For the text-containing cell, return its midpoint in (X, Y) coordinate format. 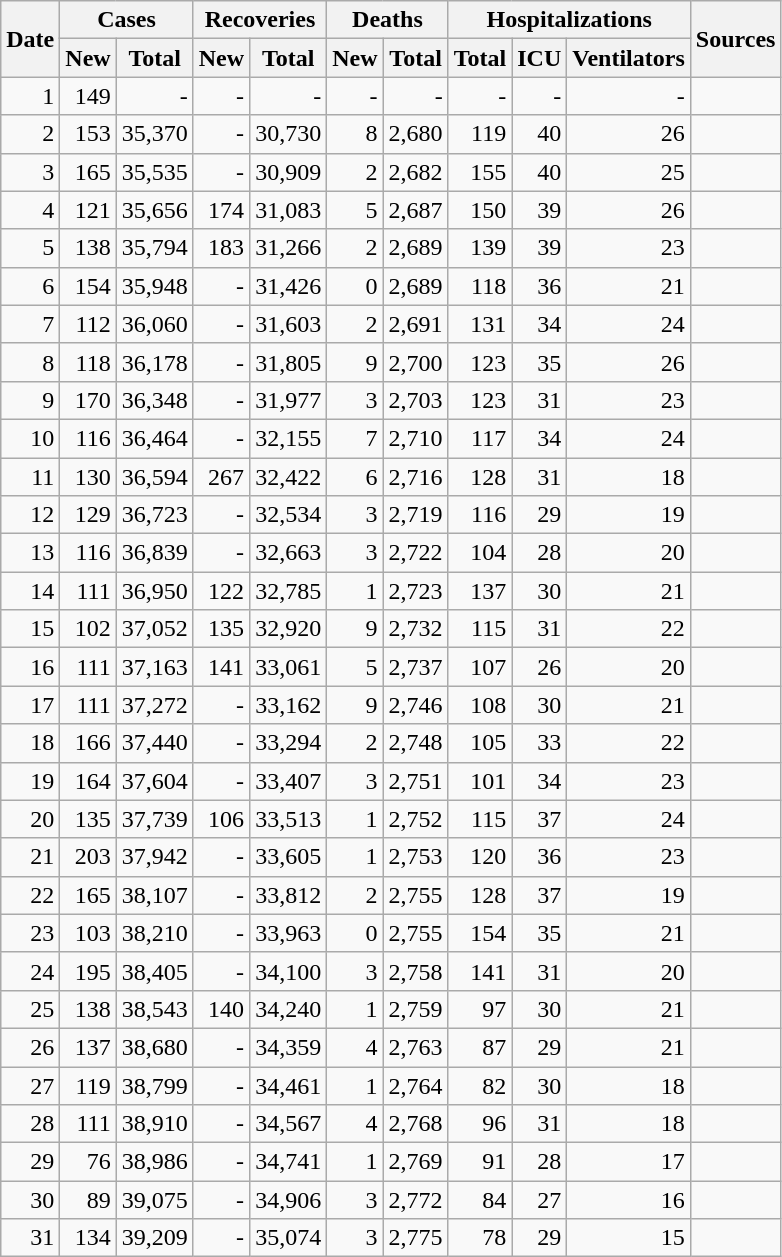
33,605 (288, 857)
Hospitalizations (569, 20)
2,758 (416, 971)
36,723 (154, 515)
2,680 (416, 134)
37,272 (154, 705)
32,155 (288, 438)
33,162 (288, 705)
10 (30, 438)
103 (88, 933)
13 (30, 553)
31,805 (288, 362)
34,567 (288, 1124)
122 (221, 591)
121 (88, 210)
32,534 (288, 515)
ICU (540, 58)
36,464 (154, 438)
139 (480, 248)
84 (480, 1200)
37,739 (154, 819)
2,682 (416, 172)
2,759 (416, 1009)
2,687 (416, 210)
155 (480, 172)
76 (88, 1162)
36,950 (154, 591)
32,422 (288, 477)
170 (88, 400)
2,703 (416, 400)
106 (221, 819)
11 (30, 477)
Ventilators (629, 58)
35,535 (154, 172)
36,060 (154, 324)
117 (480, 438)
36,178 (154, 362)
31,603 (288, 324)
2,723 (416, 591)
35,074 (288, 1238)
153 (88, 134)
108 (480, 705)
37,163 (154, 667)
2,719 (416, 515)
35,794 (154, 248)
30,909 (288, 172)
134 (88, 1238)
14 (30, 591)
97 (480, 1009)
33,407 (288, 781)
2,775 (416, 1238)
203 (88, 857)
105 (480, 743)
2,764 (416, 1085)
30,730 (288, 134)
37,440 (154, 743)
149 (88, 96)
31,426 (288, 286)
34,240 (288, 1009)
2,737 (416, 667)
89 (88, 1200)
2,746 (416, 705)
2,772 (416, 1200)
35,948 (154, 286)
2,769 (416, 1162)
Sources (736, 39)
33,963 (288, 933)
39,075 (154, 1200)
183 (221, 248)
2,768 (416, 1124)
2,722 (416, 553)
38,986 (154, 1162)
87 (480, 1047)
38,107 (154, 895)
32,663 (288, 553)
36,594 (154, 477)
82 (480, 1085)
38,210 (154, 933)
37,942 (154, 857)
2,700 (416, 362)
Recoveries (260, 20)
35,656 (154, 210)
129 (88, 515)
120 (480, 857)
31,266 (288, 248)
Deaths (388, 20)
32,920 (288, 629)
2,732 (416, 629)
2,763 (416, 1047)
38,910 (154, 1124)
34,906 (288, 1200)
107 (480, 667)
33,513 (288, 819)
Date (30, 39)
150 (480, 210)
96 (480, 1124)
32,785 (288, 591)
34,741 (288, 1162)
37,604 (154, 781)
2,748 (416, 743)
102 (88, 629)
2,716 (416, 477)
131 (480, 324)
112 (88, 324)
34,359 (288, 1047)
195 (88, 971)
2,710 (416, 438)
33,294 (288, 743)
2,691 (416, 324)
34,461 (288, 1085)
104 (480, 553)
Cases (126, 20)
101 (480, 781)
164 (88, 781)
38,799 (154, 1085)
36,839 (154, 553)
2,751 (416, 781)
174 (221, 210)
33 (540, 743)
37,052 (154, 629)
91 (480, 1162)
2,753 (416, 857)
267 (221, 477)
38,680 (154, 1047)
31,083 (288, 210)
38,543 (154, 1009)
34,100 (288, 971)
2,752 (416, 819)
33,812 (288, 895)
31,977 (288, 400)
33,061 (288, 667)
38,405 (154, 971)
35,370 (154, 134)
39,209 (154, 1238)
78 (480, 1238)
140 (221, 1009)
130 (88, 477)
12 (30, 515)
166 (88, 743)
36,348 (154, 400)
